Provide the (x, y) coordinate of the cell's center where the given text is located.  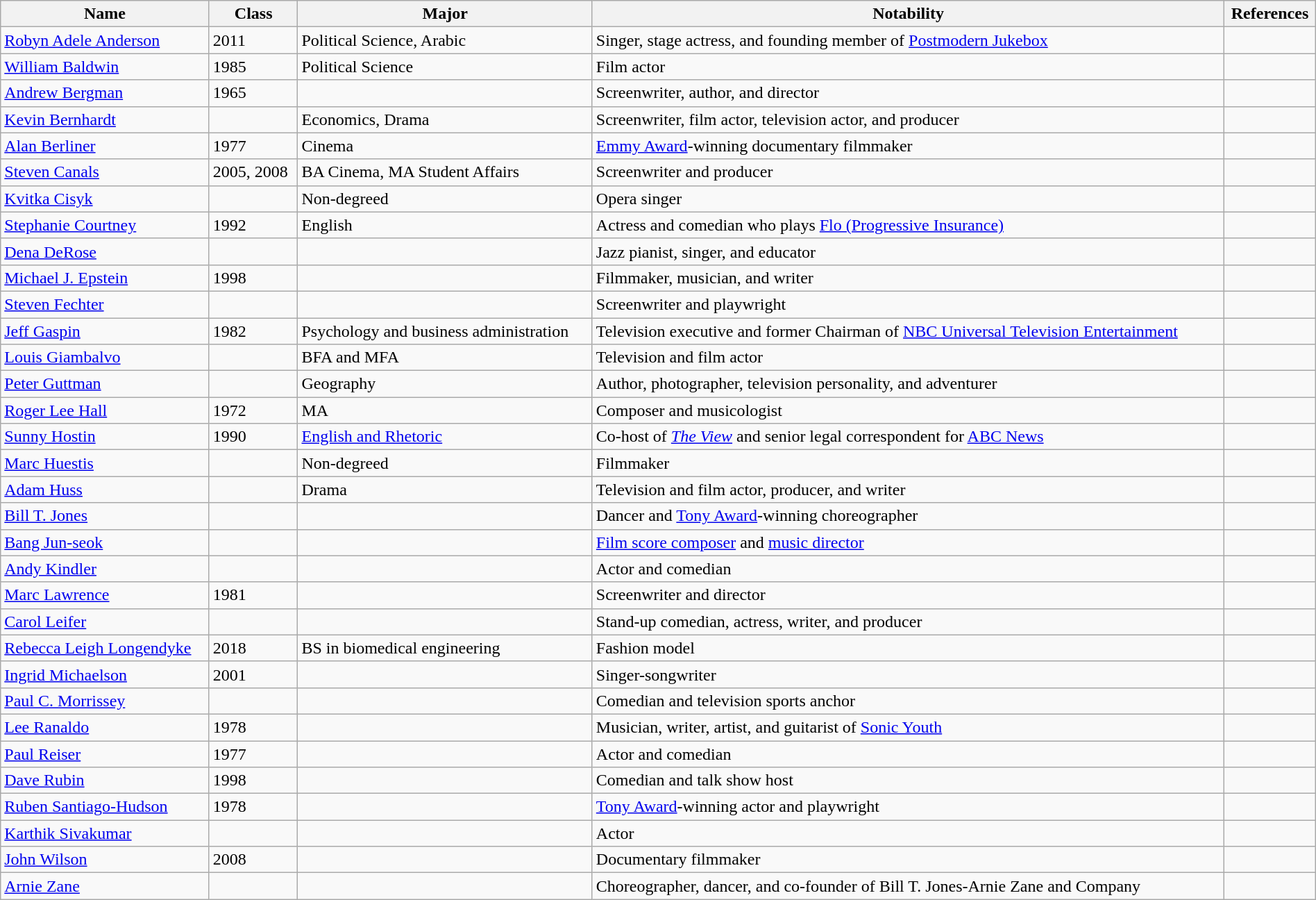
Geography (445, 384)
Lee Ranaldo (106, 727)
Jazz pianist, singer, and educator (908, 251)
Co-host of The View and senior legal correspondent for ABC News (908, 437)
Louis Giambalvo (106, 358)
Stand-up comedian, actress, writer, and producer (908, 622)
Arnie Zane (106, 886)
Author, photographer, television personality, and adventurer (908, 384)
Bang Jun-seok (106, 542)
Rebecca Leigh Longendyke (106, 648)
Film actor (908, 67)
Political Science (445, 67)
Dena DeRose (106, 251)
1990 (253, 437)
1985 (253, 67)
Television and film actor, producer, and writer (908, 490)
Dancer and Tony Award-winning choreographer (908, 516)
Political Science, Arabic (445, 40)
2011 (253, 40)
MA (445, 410)
Roger Lee Hall (106, 410)
William Baldwin (106, 67)
Tony Award-winning actor and playwright (908, 807)
Dave Rubin (106, 781)
Television executive and former Chairman of NBC Universal Television Entertainment (908, 331)
Sunny Hostin (106, 437)
Stephanie Courtney (106, 225)
Adam Huss (106, 490)
Steven Fechter (106, 304)
BFA and MFA (445, 358)
Fashion model (908, 648)
Steven Canals (106, 172)
2008 (253, 860)
Singer-songwriter (908, 674)
Filmmaker (908, 463)
2005, 2008 (253, 172)
Major (445, 14)
Robyn Adele Anderson (106, 40)
Cinema (445, 146)
1972 (253, 410)
Karthik Sivakumar (106, 833)
English (445, 225)
Screenwriter, author, and director (908, 93)
Notability (908, 14)
Kevin Bernhardt (106, 119)
Bill T. Jones (106, 516)
Marc Huestis (106, 463)
Singer, stage actress, and founding member of Postmodern Jukebox (908, 40)
Screenwriter and director (908, 595)
BA Cinema, MA Student Affairs (445, 172)
Screenwriter and producer (908, 172)
Comedian and talk show host (908, 781)
Psychology and business administration (445, 331)
Alan Berliner (106, 146)
Documentary filmmaker (908, 860)
Economics, Drama (445, 119)
1981 (253, 595)
Paul Reiser (106, 753)
Television and film actor (908, 358)
References (1270, 14)
Ingrid Michaelson (106, 674)
Composer and musicologist (908, 410)
Name (106, 14)
Comedian and television sports anchor (908, 701)
Kvitka Cisyk (106, 199)
John Wilson (106, 860)
English and Rhetoric (445, 437)
BS in biomedical engineering (445, 648)
Ruben Santiago-Hudson (106, 807)
Filmmaker, musician, and writer (908, 278)
1982 (253, 331)
Andy Kindler (106, 569)
Paul C. Morrissey (106, 701)
Opera singer (908, 199)
Peter Guttman (106, 384)
Film score composer and music director (908, 542)
Jeff Gaspin (106, 331)
1992 (253, 225)
Actor (908, 833)
1965 (253, 93)
Screenwriter and playwright (908, 304)
Andrew Bergman (106, 93)
Marc Lawrence (106, 595)
Actress and comedian who plays Flo (Progressive Insurance) (908, 225)
Class (253, 14)
Musician, writer, artist, and guitarist of Sonic Youth (908, 727)
Emmy Award-winning documentary filmmaker (908, 146)
Choreographer, dancer, and co-founder of Bill T. Jones-Arnie Zane and Company (908, 886)
Drama (445, 490)
Screenwriter, film actor, television actor, and producer (908, 119)
Carol Leifer (106, 622)
2018 (253, 648)
2001 (253, 674)
Michael J. Epstein (106, 278)
